Capture the cell that displays the provided text and extract its (x, y) central coordinate. 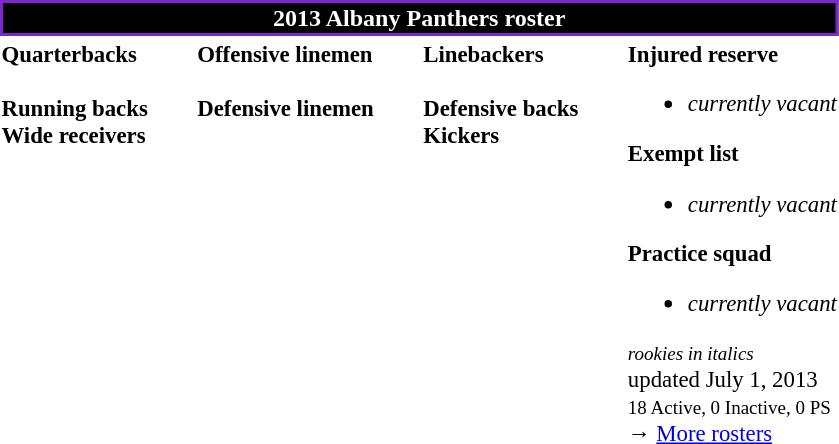
2013 Albany Panthers roster (419, 18)
